Pinpoint the cell where the given text exists, returning its (X, Y) midpoint coordinate. 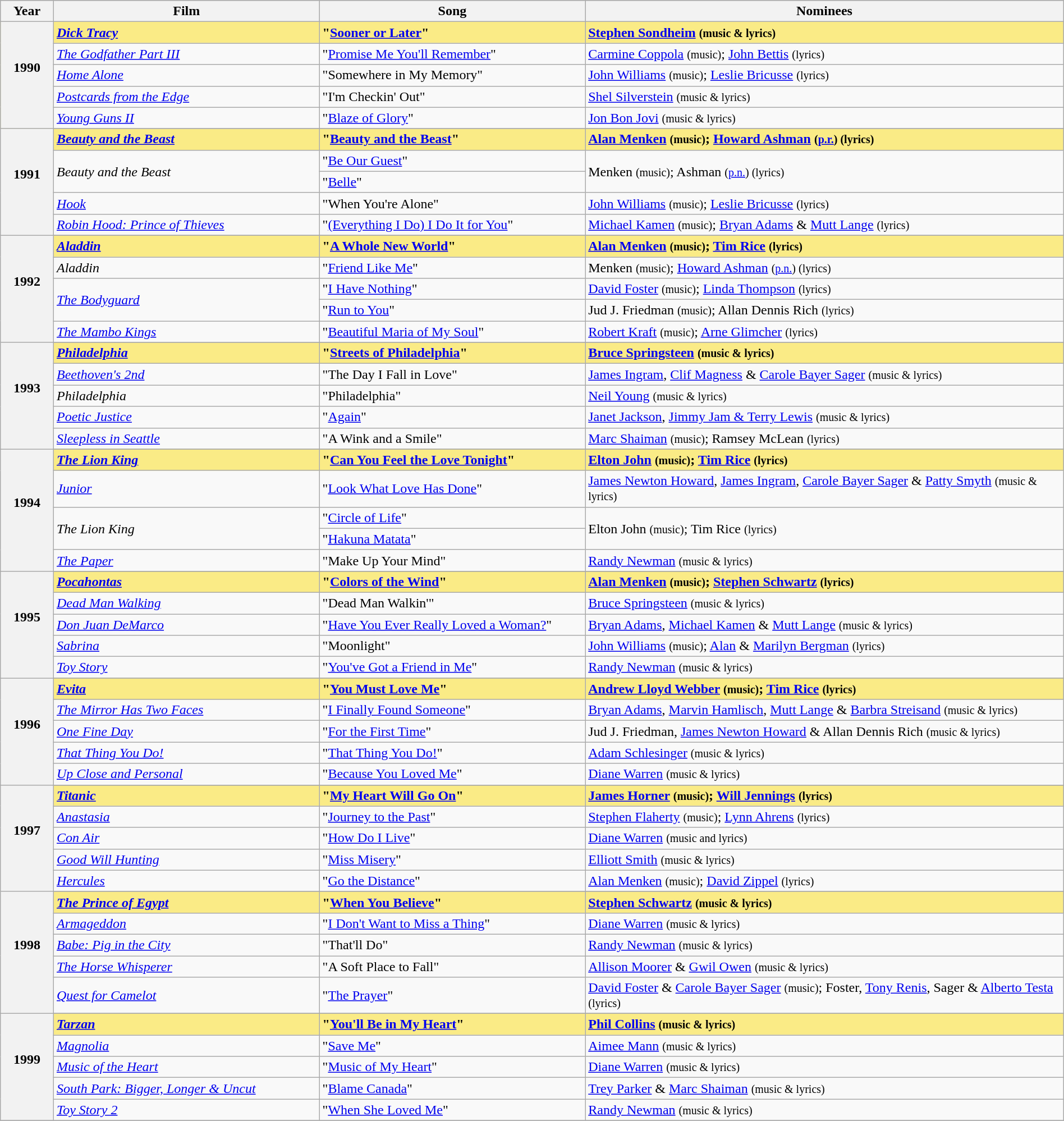
Aimee Mann (music & lyrics) (825, 1046)
Hook (186, 203)
Up Close and Personal (186, 774)
That Thing You Do! (186, 753)
"Can You Feel the Love Tonight" (452, 460)
Toy Story 2 (186, 1110)
Sleepless in Seattle (186, 438)
"I Don't Want to Miss a Thing" (452, 923)
"Sooner or Later" (452, 33)
"Save Me" (452, 1046)
"I Have Nothing" (452, 289)
Year (27, 11)
"Colors of the Wind" (452, 582)
1993 (27, 396)
Stephen Sondheim (music & lyrics) (825, 33)
"You've Got a Friend in Me" (452, 667)
"Beauty and the Beast" (452, 139)
The Horse Whisperer (186, 966)
Quest for Camelot (186, 996)
Home Alone (186, 75)
Menken (music); Howard Ashman (p.n.) (lyrics) (825, 268)
Anastasia (186, 817)
"Blame Canada" (452, 1088)
"When You Believe" (452, 902)
"Be Our Guest" (452, 161)
"A Wink and a Smile" (452, 438)
Adam Schlesinger (music & lyrics) (825, 753)
Jud J. Friedman, James Newton Howard & Allan Dennis Rich (music & lyrics) (825, 731)
"My Heart Will Go On" (452, 795)
Robert Kraft (music); Arne Glimcher (lyrics) (825, 332)
Stephen Schwartz (music & lyrics) (825, 902)
"You'll Be in My Heart" (452, 1024)
1998 (27, 952)
Poetic Justice (186, 417)
"I'm Checkin' Out" (452, 97)
The Prince of Egypt (186, 902)
Elliott Smith (music & lyrics) (825, 859)
Young Guns II (186, 118)
Hercules (186, 881)
"(Everything I Do) I Do It for You" (452, 225)
Alan Menken (music); Tim Rice (lyrics) (825, 246)
Titanic (186, 795)
"Promise Me You'll Remember" (452, 54)
Babe: Pig in the City (186, 945)
Postcards from the Edge (186, 97)
"Because You Loved Me" (452, 774)
"Look What Love Has Done" (452, 488)
1990 (27, 75)
1995 (27, 624)
James Horner (music); Will Jennings (lyrics) (825, 795)
The Godfather Part III (186, 54)
1996 (27, 731)
Music of the Heart (186, 1067)
"A Whole New World" (452, 246)
Tarzan (186, 1024)
Marc Shaiman (music); Ramsey McLean (lyrics) (825, 438)
Trey Parker & Marc Shaiman (music & lyrics) (825, 1088)
The Paper (186, 560)
Shel Silverstein (music & lyrics) (825, 97)
Bryan Adams, Marvin Hamlisch, Mutt Lange & Barbra Streisand (music & lyrics) (825, 710)
"Go the Distance" (452, 881)
1997 (27, 838)
"Dead Man Walkin'" (452, 603)
Stephen Flaherty (music); Lynn Ahrens (lyrics) (825, 817)
"Belle" (452, 182)
Pocahontas (186, 582)
Armageddon (186, 923)
"Friend Like Me" (452, 268)
James Newton Howard, James Ingram, Carole Bayer Sager & Patty Smyth (music & lyrics) (825, 488)
"Hakuna Matata" (452, 539)
"Blaze of Glory" (452, 118)
"When She Loved Me" (452, 1110)
Michael Kamen (music); Bryan Adams & Mutt Lange (lyrics) (825, 225)
"Again" (452, 417)
"Beautiful Maria of My Soul" (452, 332)
"You Must Love Me" (452, 689)
Nominees (825, 11)
1991 (27, 182)
South Park: Bigger, Longer & Uncut (186, 1088)
The Mambo Kings (186, 332)
"Make Up Your Mind" (452, 560)
The Bodyguard (186, 300)
Toy Story (186, 667)
Junior (186, 488)
Magnolia (186, 1046)
Alan Menken (music); Stephen Schwartz (lyrics) (825, 582)
Carmine Coppola (music); John Bettis (lyrics) (825, 54)
Andrew Lloyd Webber (music); Tim Rice (lyrics) (825, 689)
1999 (27, 1067)
David Foster & Carole Bayer Sager (music); Foster, Tony Renis, Sager & Alberto Testa (lyrics) (825, 996)
"Circle of Life" (452, 518)
Dick Tracy (186, 33)
Don Juan DeMarco (186, 625)
"Somewhere in My Memory" (452, 75)
"How Do I Live" (452, 838)
Evita (186, 689)
The Mirror Has Two Faces (186, 710)
Menken (music); Ashman (p.n.) (lyrics) (825, 171)
Con Air (186, 838)
"Have You Ever Really Loved a Woman?" (452, 625)
"Miss Misery" (452, 859)
"A Soft Place to Fall" (452, 966)
1994 (27, 510)
"Journey to the Past" (452, 817)
"Streets of Philadelphia" (452, 353)
"Run to You" (452, 310)
Robin Hood: Prince of Thieves (186, 225)
Jud J. Friedman (music); Allan Dennis Rich (lyrics) (825, 310)
"That'll Do" (452, 945)
Film (186, 11)
Phil Collins (music & lyrics) (825, 1024)
Beethoven's 2nd (186, 374)
"The Prayer" (452, 996)
Alan Menken (music); Howard Ashman (p.r.) (lyrics) (825, 139)
Bryan Adams, Michael Kamen & Mutt Lange (music & lyrics) (825, 625)
"That Thing You Do!" (452, 753)
One Fine Day (186, 731)
"Music of My Heart" (452, 1067)
"For the First Time" (452, 731)
"The Day I Fall in Love" (452, 374)
Song (452, 11)
1992 (27, 289)
Alan Menken (music); David Zippel (lyrics) (825, 881)
Neil Young (music & lyrics) (825, 396)
James Ingram, Clif Magness & Carole Bayer Sager (music & lyrics) (825, 374)
Diane Warren (music and lyrics) (825, 838)
John Williams (music); Alan & Marilyn Bergman (lyrics) (825, 646)
"When You're Alone" (452, 203)
Dead Man Walking (186, 603)
Janet Jackson, Jimmy Jam & Terry Lewis (music & lyrics) (825, 417)
Good Will Hunting (186, 859)
"Moonlight" (452, 646)
"Philadelphia" (452, 396)
David Foster (music); Linda Thompson (lyrics) (825, 289)
Allison Moorer & Gwil Owen (music & lyrics) (825, 966)
"I Finally Found Someone" (452, 710)
Jon Bon Jovi (music & lyrics) (825, 118)
Sabrina (186, 646)
